Identify which cell holds the provided text, then report its [x, y] central coordinate. 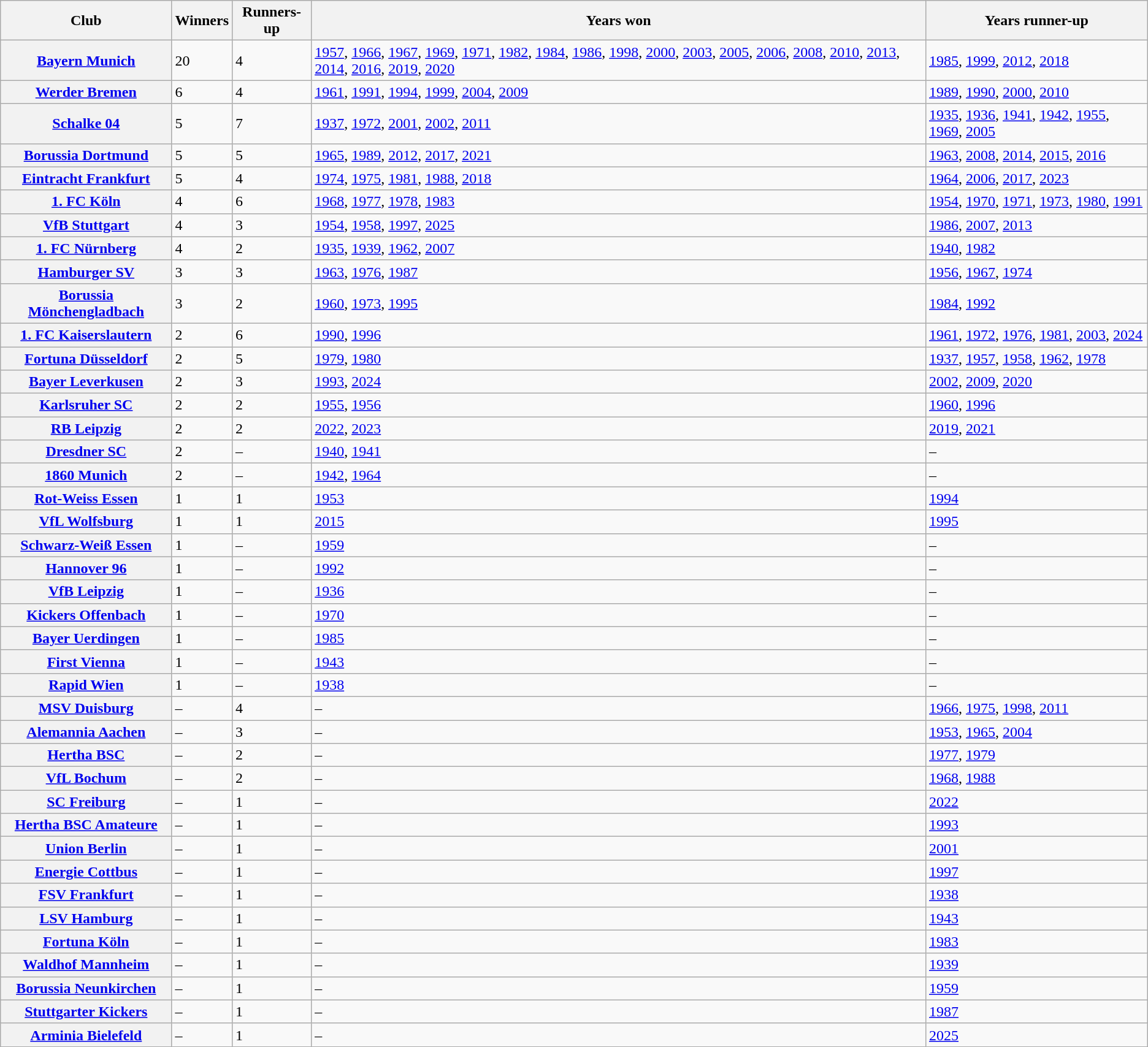
1. FC Köln [86, 202]
1954, 1958, 1997, 2025 [619, 225]
1964, 2006, 2017, 2023 [1037, 178]
1. FC Nürnberg [86, 248]
Werder Bremen [86, 92]
Hertha BSC Amateure [86, 825]
Years won [619, 21]
Bayern Munich [86, 60]
Eintracht Frankfurt [86, 178]
FSV Frankfurt [86, 895]
2001 [1037, 848]
Fortuna Köln [86, 942]
1989, 1990, 2000, 2010 [1037, 92]
1963, 1976, 1987 [619, 272]
1. FC Kaiserslautern [86, 335]
1940, 1982 [1037, 248]
1942, 1964 [619, 475]
1990, 1996 [619, 335]
Bayer Leverkusen [86, 382]
VfB Leipzig [86, 592]
Schwarz-Weiß Essen [86, 545]
1935, 1939, 1962, 2007 [619, 248]
1937, 1972, 2001, 2002, 2011 [619, 124]
VfL Bochum [86, 779]
1963, 2008, 2014, 2015, 2016 [1037, 155]
Karlsruher SC [86, 405]
1985 [619, 638]
1968, 1988 [1037, 779]
Rot-Weiss Essen [86, 498]
Alemannia Aachen [86, 731]
Arminia Bielefeld [86, 1035]
1993, 2024 [619, 382]
Hertha BSC [86, 755]
1860 Munich [86, 475]
Waldhof Mannheim [86, 965]
1939 [1037, 965]
Bayer Uerdingen [86, 638]
1992 [619, 568]
1985, 1999, 2012, 2018 [1037, 60]
1960, 1973, 1995 [619, 303]
RB Leipzig [86, 428]
VfB Stuttgart [86, 225]
1970 [619, 615]
LSV Hamburg [86, 918]
1953, 1965, 2004 [1037, 731]
1957, 1966, 1967, 1969, 1971, 1982, 1984, 1986, 1998, 2000, 2003, 2005, 2006, 2008, 2010, 2013, 2014, 2016, 2019, 2020 [619, 60]
1965, 1989, 2012, 2017, 2021 [619, 155]
1960, 1996 [1037, 405]
1966, 1975, 1998, 2011 [1037, 708]
Stuttgarter Kickers [86, 1011]
Energie Cottbus [86, 872]
1935, 1936, 1941, 1942, 1955, 1969, 2005 [1037, 124]
2022 [1037, 802]
20 [202, 60]
2019, 2021 [1037, 428]
1983 [1037, 942]
Fortuna Düsseldorf [86, 359]
Years runner-up [1037, 21]
1940, 1941 [619, 452]
Rapid Wien [86, 685]
Club [86, 21]
1984, 1992 [1037, 303]
Borussia Dortmund [86, 155]
Kickers Offenbach [86, 615]
1936 [619, 592]
1993 [1037, 825]
1937, 1957, 1958, 1962, 1978 [1037, 359]
1956, 1967, 1974 [1037, 272]
1953 [619, 498]
1968, 1977, 1978, 1983 [619, 202]
1961, 1972, 1976, 1981, 2003, 2024 [1037, 335]
2015 [619, 522]
Schalke 04 [86, 124]
1955, 1956 [619, 405]
Borussia Neunkirchen [86, 988]
1997 [1037, 872]
Hannover 96 [86, 568]
2022, 2023 [619, 428]
Union Berlin [86, 848]
2002, 2009, 2020 [1037, 382]
SC Freiburg [86, 802]
1995 [1037, 522]
First Vienna [86, 661]
VfL Wolfsburg [86, 522]
Hamburger SV [86, 272]
1974, 1975, 1981, 1988, 2018 [619, 178]
Winners [202, 21]
1979, 1980 [619, 359]
Borussia Mönchengladbach [86, 303]
Dresdner SC [86, 452]
2025 [1037, 1035]
1987 [1037, 1011]
1954, 1970, 1971, 1973, 1980, 1991 [1037, 202]
1977, 1979 [1037, 755]
Runners-up [272, 21]
MSV Duisburg [86, 708]
7 [272, 124]
1986, 2007, 2013 [1037, 225]
1961, 1991, 1994, 1999, 2004, 2009 [619, 92]
1994 [1037, 498]
